Search for the cell housing the specified text and yield its (X, Y) center coordinate. 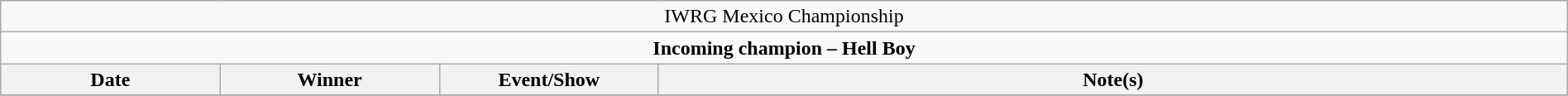
Event/Show (549, 79)
Incoming champion – Hell Boy (784, 48)
Winner (329, 79)
Date (111, 79)
Note(s) (1113, 79)
IWRG Mexico Championship (784, 17)
